Output the [X, Y] coordinate of the center of the cell containing the given text.  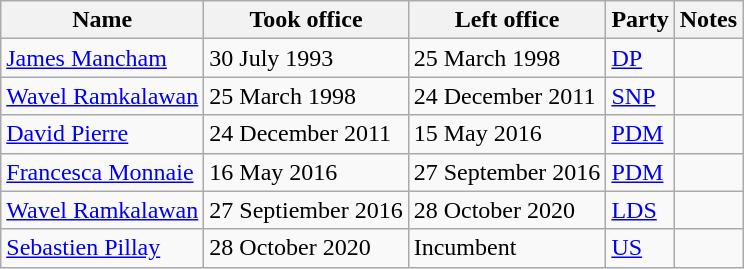
Took office [306, 20]
27 Septiember 2016 [306, 210]
Left office [507, 20]
15 May 2016 [507, 134]
Party [640, 20]
SNP [640, 96]
David Pierre [102, 134]
US [640, 248]
Name [102, 20]
16 May 2016 [306, 172]
Notes [708, 20]
James Mancham [102, 58]
Incumbent [507, 248]
30 July 1993 [306, 58]
DP [640, 58]
Francesca Monnaie [102, 172]
27 September 2016 [507, 172]
Sebastien Pillay [102, 248]
LDS [640, 210]
